Find where the given text appears and provide that cell's center as [x, y] coordinate. 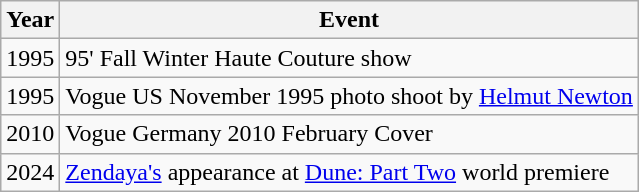
Vogue US November 1995 photo shoot by Helmut Newton [350, 96]
Vogue Germany 2010 February Cover [350, 134]
Zendaya's appearance at Dune: Part Two world premiere [350, 172]
Year [30, 20]
2024 [30, 172]
Event [350, 20]
95' Fall Winter Haute Couture show [350, 58]
2010 [30, 134]
